Extract the [X, Y] coordinate from the center of the cell holding the provided text.  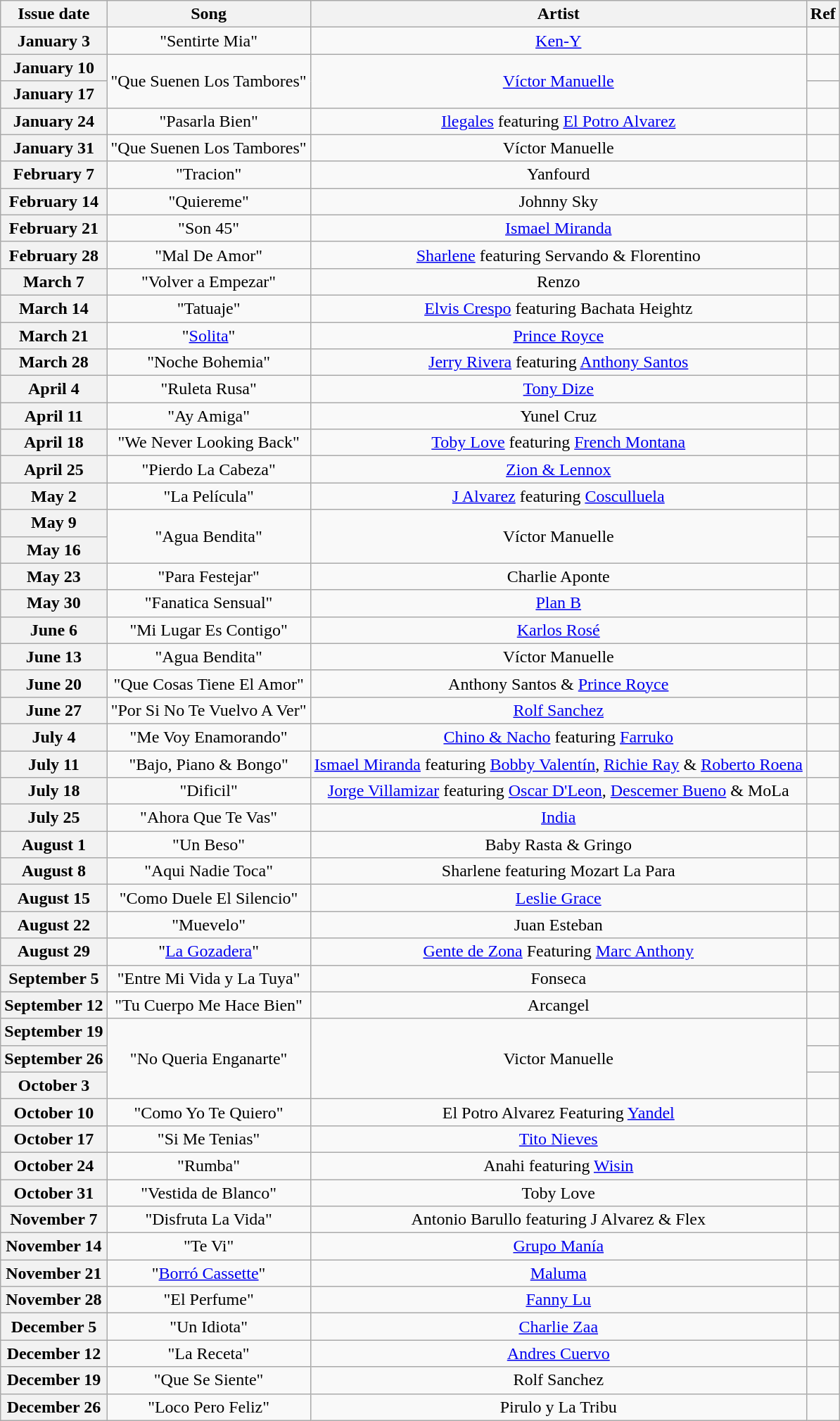
December 19 [53, 1380]
"Me Voy Enamorando" [208, 737]
"La Receta" [208, 1353]
April 18 [53, 443]
March 7 [53, 282]
May 2 [53, 496]
July 4 [53, 737]
Tony Dize [559, 389]
"Como Yo Te Quiero" [208, 1112]
"El Perfume" [208, 1300]
Ismael Miranda featuring Bobby Valentín, Richie Ray & Roberto Roena [559, 764]
"Solita" [208, 336]
January 17 [53, 94]
"Te Vi" [208, 1246]
Ismael Miranda [559, 228]
Andres Cuervo [559, 1353]
"Borró Cassette" [208, 1273]
Sharlene featuring Mozart La Para [559, 871]
Leslie Grace [559, 898]
November 21 [53, 1273]
October 10 [53, 1112]
Plan B [559, 603]
"Un Idiota" [208, 1327]
January 31 [53, 148]
January 24 [53, 121]
"Sentirte Mia" [208, 41]
Gente de Zona Featuring Marc Anthony [559, 952]
"Quiereme" [208, 201]
Yunel Cruz [559, 416]
October 24 [53, 1166]
Grupo Manía [559, 1246]
December 5 [53, 1327]
"Mi Lugar Es Contigo" [208, 630]
Issue date [53, 14]
Ilegales featuring El Potro Alvarez [559, 121]
November 28 [53, 1300]
"Aqui Nadie Toca" [208, 871]
Yanfourd [559, 175]
"Vestida de Blanco" [208, 1193]
"Por Si No Te Vuelvo A Ver" [208, 710]
"Muevelo" [208, 925]
Juan Esteban [559, 925]
"Ahora Que Te Vas" [208, 818]
"Un Beso" [208, 845]
March 28 [53, 362]
"No Queria Enganarte" [208, 1059]
"Noche Bohemia" [208, 362]
"Tracion" [208, 175]
August 29 [53, 952]
June 27 [53, 710]
December 12 [53, 1353]
January 10 [53, 68]
March 14 [53, 308]
"Mal De Amor" [208, 255]
Toby Love featuring French Montana [559, 443]
"Tu Cuerpo Me Hace Bien" [208, 1005]
Johnny Sky [559, 201]
September 19 [53, 1032]
Toby Love [559, 1193]
April 4 [53, 389]
Fanny Lu [559, 1300]
Charlie Zaa [559, 1327]
June 20 [53, 683]
"Ruleta Rusa" [208, 389]
Elvis Crespo featuring Bachata Heightz [559, 308]
July 18 [53, 791]
September 5 [53, 978]
"La Gozadera" [208, 952]
February 21 [53, 228]
June 13 [53, 657]
Jerry Rivera featuring Anthony Santos [559, 362]
Charlie Aponte [559, 576]
"Disfruta La Vida" [208, 1220]
July 11 [53, 764]
Antonio Barullo featuring J Alvarez & Flex [559, 1220]
Tito Nieves [559, 1139]
September 12 [53, 1005]
Victor Manuelle [559, 1059]
Prince Royce [559, 336]
"Son 45" [208, 228]
July 25 [53, 818]
October 3 [53, 1085]
April 11 [53, 416]
El Potro Alvarez Featuring Yandel [559, 1112]
Ken-Y [559, 41]
August 15 [53, 898]
Zion & Lennox [559, 469]
"Pierdo La Cabeza" [208, 469]
October 17 [53, 1139]
"Si Me Tenias" [208, 1139]
"Que Se Siente" [208, 1380]
June 6 [53, 630]
Baby Rasta & Gringo [559, 845]
May 16 [53, 550]
Anahi featuring Wisin [559, 1166]
"Entre Mi Vida y La Tuya" [208, 978]
August 8 [53, 871]
December 26 [53, 1407]
"Rumba" [208, 1166]
Renzo [559, 282]
"Tatuaje" [208, 308]
Arcangel [559, 1005]
May 30 [53, 603]
"Dificil" [208, 791]
Karlos Rosé [559, 630]
"Fanatica Sensual" [208, 603]
February 7 [53, 175]
"La Película" [208, 496]
February 28 [53, 255]
Jorge Villamizar featuring Oscar D'Leon, Descemer Bueno & MoLa [559, 791]
Maluma [559, 1273]
"Volver a Empezar" [208, 282]
Artist [559, 14]
Ref [823, 14]
"Como Duele El Silencio" [208, 898]
May 23 [53, 576]
October 31 [53, 1193]
"Ay Amiga" [208, 416]
February 14 [53, 201]
Chino & Nacho featuring Farruko [559, 737]
Anthony Santos & Prince Royce [559, 683]
"We Never Looking Back" [208, 443]
Fonseca [559, 978]
"Loco Pero Feliz" [208, 1407]
September 26 [53, 1059]
Sharlene featuring Servando & Florentino [559, 255]
India [559, 818]
"Bajo, Piano & Bongo" [208, 764]
J Alvarez featuring Cosculluela [559, 496]
January 3 [53, 41]
March 21 [53, 336]
November 7 [53, 1220]
"Pasarla Bien" [208, 121]
Pirulo y La Tribu [559, 1407]
"Para Festejar" [208, 576]
May 9 [53, 523]
November 14 [53, 1246]
Song [208, 14]
August 22 [53, 925]
"Que Cosas Tiene El Amor" [208, 683]
August 1 [53, 845]
April 25 [53, 469]
